Search for the cell housing the specified text and yield its [x, y] center coordinate. 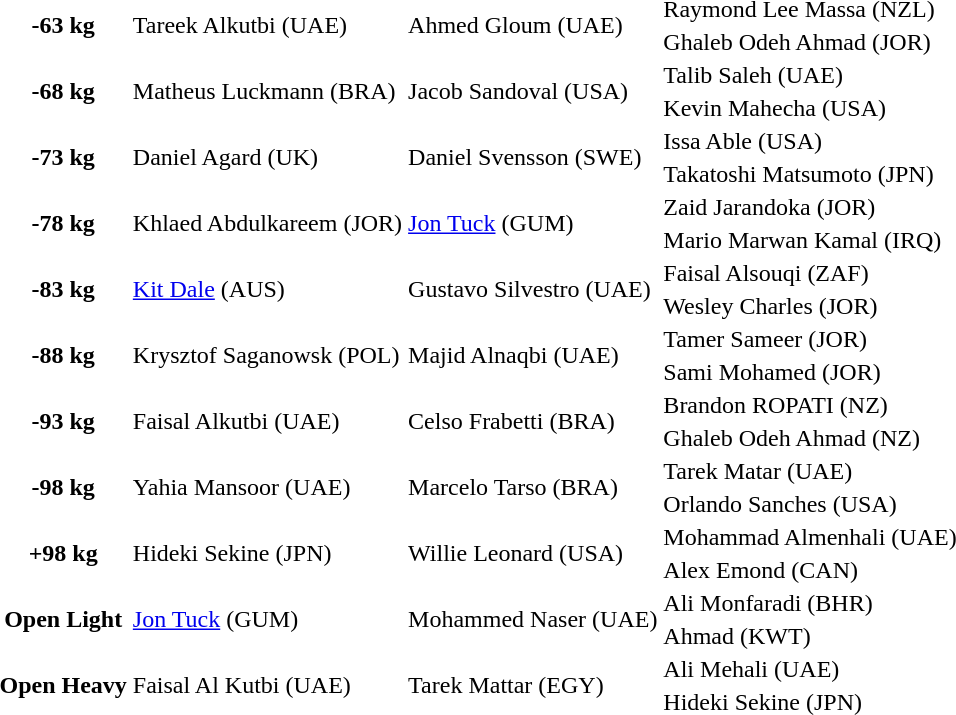
Daniel Agard (UK) [267, 158]
Mohammed Naser (UAE) [533, 620]
Yahia Mansoor (UAE) [267, 488]
Willie Leonard (USA) [533, 554]
Marcelo Tarso (BRA) [533, 488]
Daniel Svensson (SWE) [533, 158]
Jacob Sandoval (USA) [533, 92]
Majid Alnaqbi (UAE) [533, 356]
Hideki Sekine (JPN) [267, 554]
Celso Frabetti (BRA) [533, 422]
Kit Dale (AUS) [267, 290]
Matheus Luckmann (BRA) [267, 92]
Khlaed Abdulkareem (JOR) [267, 224]
Krysztof Saganowsk (POL) [267, 356]
Faisal Alkutbi (UAE) [267, 422]
Gustavo Silvestro (UAE) [533, 290]
